Detect which cell encompasses the target text, then output its [x, y] center coordinate. 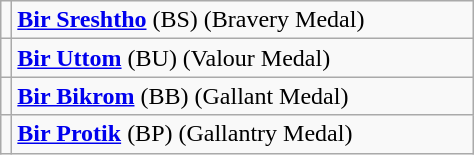
Bir Protik (BP) (Gallantry Medal) [242, 134]
Bir Bikrom (BB) (Gallant Medal) [242, 96]
Bir Uttom (BU) (Valour Medal) [242, 58]
Bir Sreshtho (BS) (Bravery Medal) [242, 20]
